Output the (x, y) coordinate of the center of the cell containing the given text.  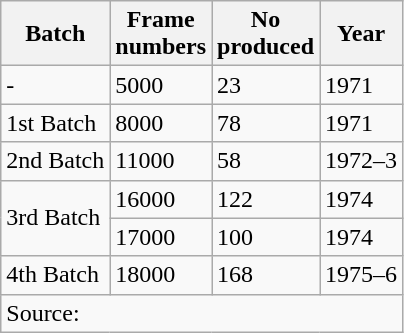
168 (266, 275)
11000 (161, 161)
23 (266, 85)
4th Batch (56, 275)
2nd Batch (56, 161)
100 (266, 237)
122 (266, 199)
16000 (161, 199)
1st Batch (56, 123)
17000 (161, 237)
8000 (161, 123)
5000 (161, 85)
18000 (161, 275)
3rd Batch (56, 218)
- (56, 85)
1972–3 (362, 161)
Batch (56, 34)
Source: (202, 313)
78 (266, 123)
1975–6 (362, 275)
Year (362, 34)
58 (266, 161)
Noproduced (266, 34)
Framenumbers (161, 34)
